Return [X, Y] of the center of cell containing provided text 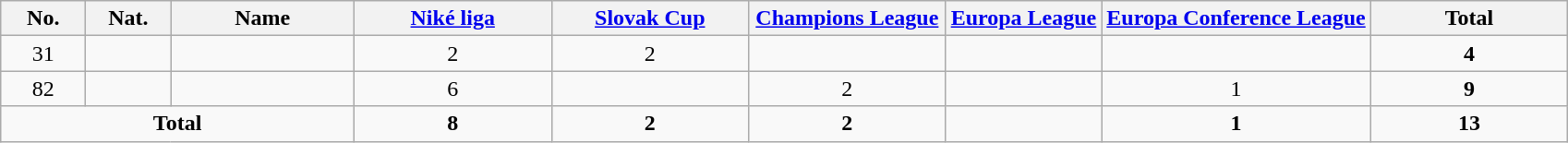
No. [43, 18]
Slovak Cup [650, 18]
13 [1469, 124]
Champions League [848, 18]
8 [452, 124]
6 [452, 89]
Europa Conference League [1236, 18]
Europa League [1023, 18]
82 [43, 89]
31 [43, 54]
Name [262, 18]
9 [1469, 89]
4 [1469, 54]
Nat. [128, 18]
Niké liga [452, 18]
